Return [x, y] of the center of cell containing provided text 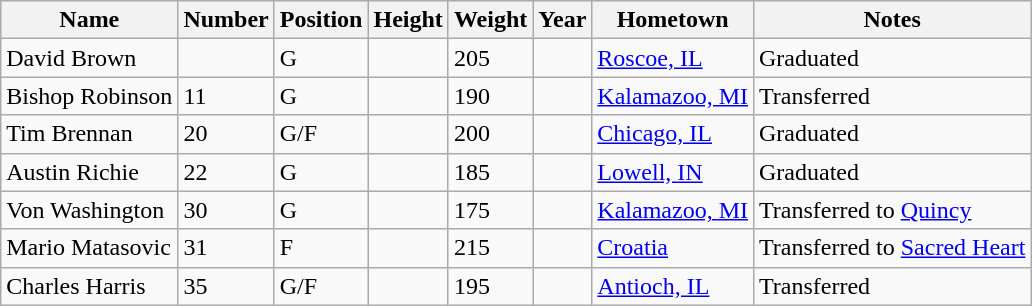
Tim Brennan [90, 134]
Weight [490, 20]
David Brown [90, 58]
Height [408, 20]
F [321, 248]
Croatia [673, 248]
205 [490, 58]
35 [226, 286]
22 [226, 172]
215 [490, 248]
Number [226, 20]
175 [490, 210]
Antioch, IL [673, 286]
Lowell, IN [673, 172]
Name [90, 20]
190 [490, 96]
Chicago, IL [673, 134]
Year [562, 20]
Austin Richie [90, 172]
11 [226, 96]
195 [490, 286]
Transferred to Sacred Heart [892, 248]
Von Washington [90, 210]
30 [226, 210]
Notes [892, 20]
200 [490, 134]
Mario Matasovic [90, 248]
Hometown [673, 20]
31 [226, 248]
Position [321, 20]
Transferred to Quincy [892, 210]
Bishop Robinson [90, 96]
20 [226, 134]
Charles Harris [90, 286]
185 [490, 172]
Roscoe, IL [673, 58]
